Extract the (X, Y) coordinate from the center of the cell holding the provided text.  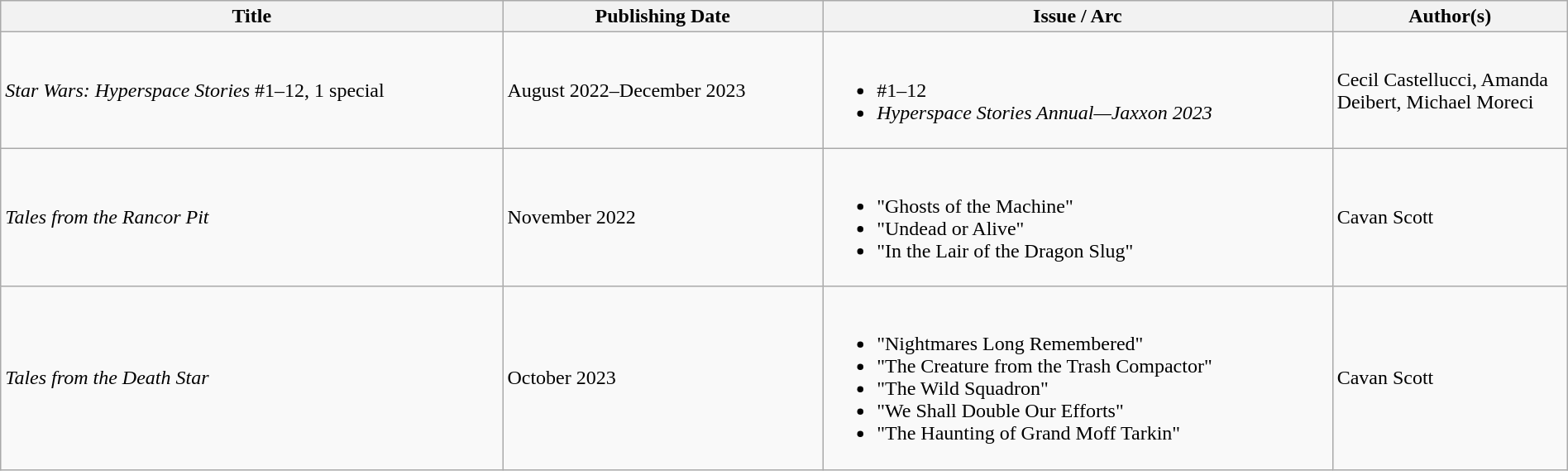
Author(s) (1450, 17)
Tales from the Death Star (251, 377)
October 2023 (663, 377)
"Ghosts of the Machine""Undead or Alive""In the Lair of the Dragon Slug" (1078, 217)
Title (251, 17)
Publishing Date (663, 17)
November 2022 (663, 217)
Star Wars: Hyperspace Stories #1–12, 1 special (251, 90)
Tales from the Rancor Pit (251, 217)
Cecil Castellucci, Amanda Deibert, Michael Moreci (1450, 90)
Issue / Arc (1078, 17)
#1–12Hyperspace Stories Annual—Jaxxon 2023 (1078, 90)
August 2022–December 2023 (663, 90)
